Extract the (x, y) coordinate from the center of the cell holding the provided text.  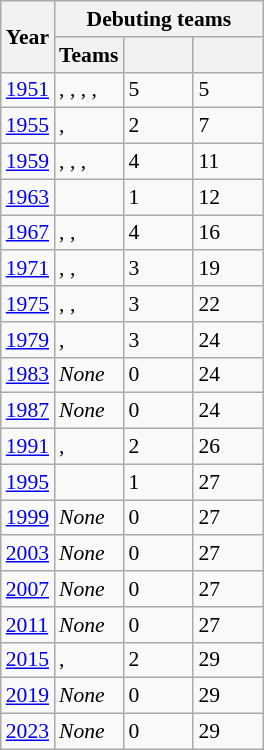
1995 (28, 482)
, , , (88, 162)
1979 (28, 340)
1983 (28, 375)
1999 (28, 518)
19 (228, 269)
26 (228, 447)
2019 (28, 696)
1971 (28, 269)
1951 (28, 90)
Teams (88, 55)
1959 (28, 162)
1991 (28, 447)
2023 (28, 732)
11 (228, 162)
Year (28, 36)
2011 (28, 625)
Debuting teams (159, 19)
22 (228, 304)
2015 (28, 660)
16 (228, 233)
, , , , (88, 90)
1987 (28, 411)
1955 (28, 126)
1963 (28, 197)
2003 (28, 554)
12 (228, 197)
1975 (28, 304)
7 (228, 126)
2007 (28, 589)
1967 (28, 233)
